Provide the (x, y) coordinate of the cell's center where the given text is located.  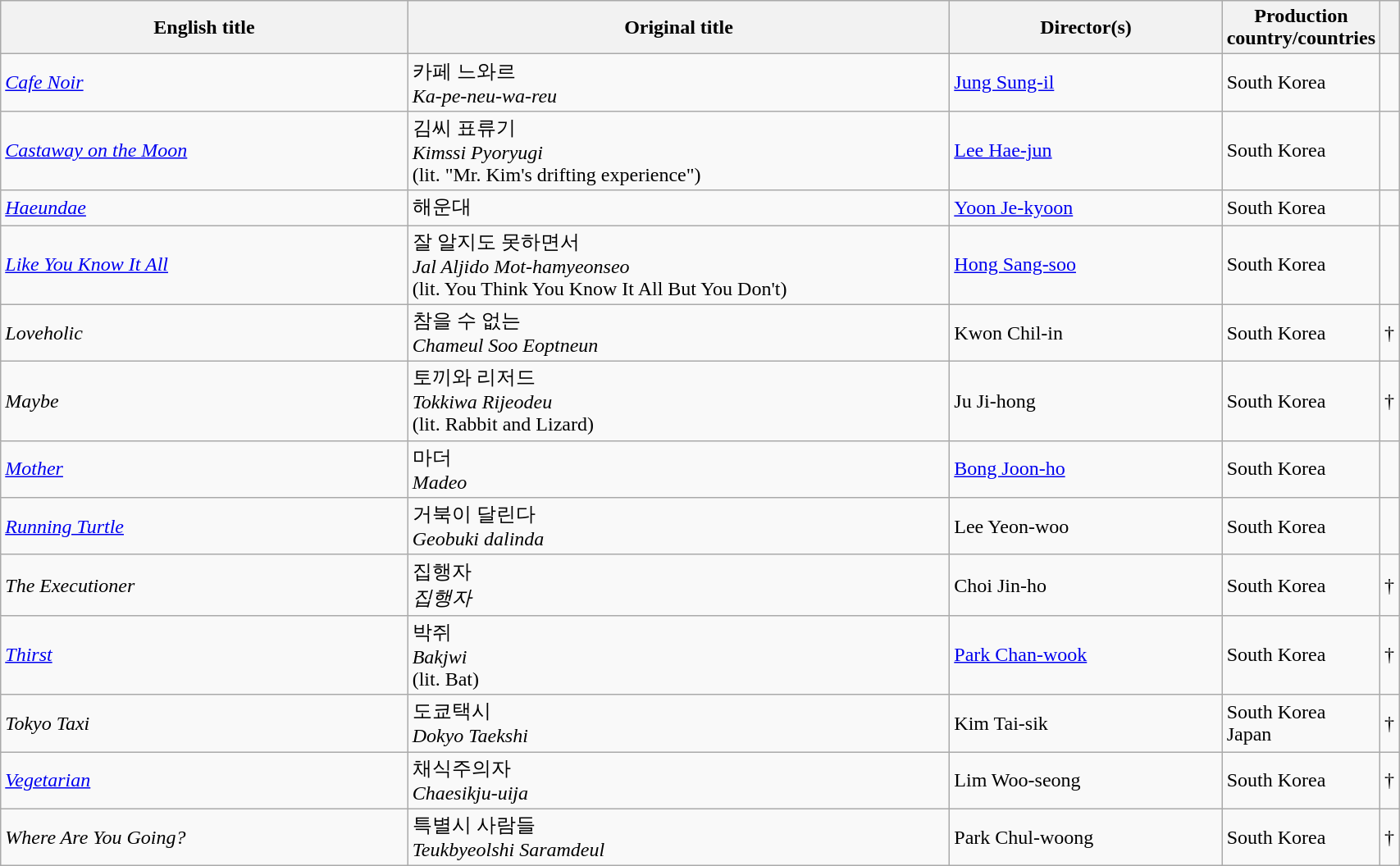
마더Madeo (679, 469)
Running Turtle (204, 526)
Production country/countries (1301, 28)
해운대 (679, 208)
Lee Hae-jun (1086, 151)
집행자집행자 (679, 585)
특별시 사람들Teukbyeolshi Saramdeul (679, 837)
박쥐Bakjwi(lit. Bat) (679, 654)
토끼와 리저드Tokkiwa Rijeodeu(lit. Rabbit and Lizard) (679, 402)
참을 수 없는Chameul Soo Eoptneun (679, 333)
Kwon Chil-in (1086, 333)
Like You Know It All (204, 264)
Lee Yeon-woo (1086, 526)
채식주의자Chaesikju-uija (679, 780)
Park Chan-wook (1086, 654)
Haeundae (204, 208)
Hong Sang-soo (1086, 264)
김씨 표류기Kimssi Pyoryugi(lit. "Mr. Kim's drifting experience") (679, 151)
Mother (204, 469)
Original title (679, 28)
카페 느와르Ka-pe-neu-wa-reu (679, 83)
Choi Jin-ho (1086, 585)
Vegetarian (204, 780)
Cafe Noir (204, 83)
Where Are You Going? (204, 837)
Maybe (204, 402)
Castaway on the Moon (204, 151)
Yoon Je-kyoon (1086, 208)
Lim Woo-seong (1086, 780)
도쿄택시Dokyo Taekshi (679, 723)
The Executioner (204, 585)
거북이 달린다Geobuki dalinda (679, 526)
Tokyo Taxi (204, 723)
English title (204, 28)
Ju Ji-hong (1086, 402)
Loveholic (204, 333)
Kim Tai-sik (1086, 723)
Bong Joon-ho (1086, 469)
잘 알지도 못하면서Jal Aljido Mot-hamyeonseo(lit. You Think You Know It All But You Don't) (679, 264)
Thirst (204, 654)
South KoreaJapan (1301, 723)
Director(s) (1086, 28)
Jung Sung-il (1086, 83)
Park Chul-woong (1086, 837)
